Return (X, Y) of the center of cell containing provided text 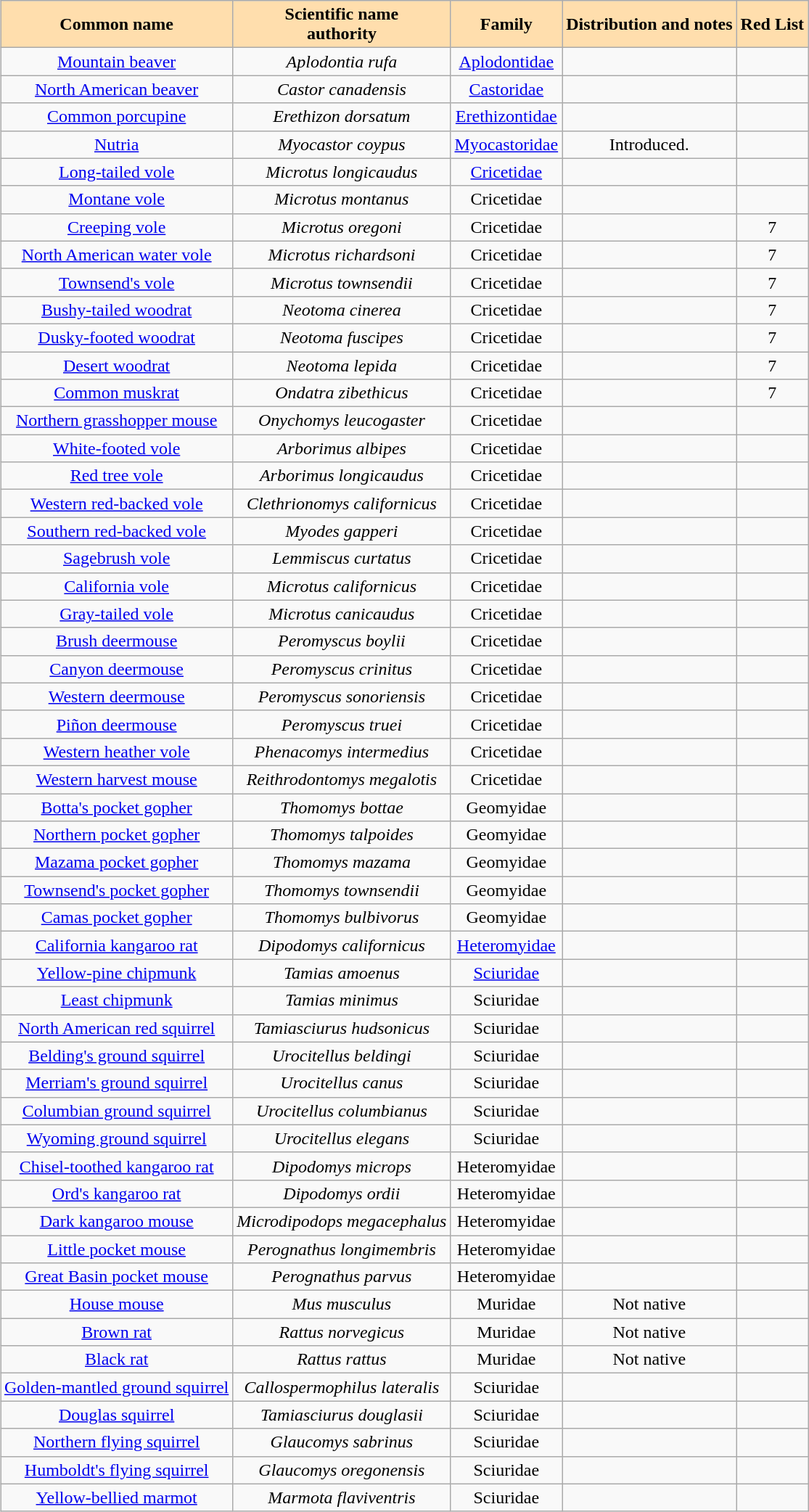
Canyon deermouse (116, 669)
Least chipmunk (116, 1001)
Myocastor coypus (342, 144)
Sagebrush vole (116, 559)
Mountain beaver (116, 62)
Common muskrat (116, 393)
Reithrodontomys megalotis (342, 779)
Peromyscus truei (342, 724)
Tamias minimus (342, 1001)
Urocitellus elegans (342, 1138)
Lemmiscus curtatus (342, 559)
Columbian ground squirrel (116, 1111)
Golden-mantled ground squirrel (116, 1387)
Northern pocket gopher (116, 835)
Mus musculus (342, 1304)
Thomomys bottae (342, 808)
Microtus californicus (342, 586)
Microtus canicaudus (342, 614)
Perognathus longimembris (342, 1249)
Clethrionomys californicus (342, 504)
Desert woodrat (116, 365)
Long-tailed vole (116, 172)
Dipodomys ordii (342, 1193)
Tamiasciurus hudsonicus (342, 1028)
Microtus oregoni (342, 227)
Red tree vole (116, 476)
Townsend's vole (116, 282)
Nutria (116, 144)
Thomomys bulbivorus (342, 918)
Glaucomys oregonensis (342, 1470)
Thomomys talpoides (342, 835)
Piñon deermouse (116, 724)
Onychomys leucogaster (342, 421)
Erethizontidae (506, 117)
Peromyscus boylii (342, 641)
Western red-backed vole (116, 504)
Urocitellus columbianus (342, 1111)
Castor canadensis (342, 89)
Peromyscus crinitus (342, 669)
Brown rat (116, 1332)
Perognathus parvus (342, 1277)
Thomomys mazama (342, 863)
Tamiasciurus douglasii (342, 1415)
Common name (116, 25)
Black rat (116, 1360)
Northern flying squirrel (116, 1442)
North American beaver (116, 89)
Common porcupine (116, 117)
Dipodomys microps (342, 1166)
Great Basin pocket mouse (116, 1277)
Wyoming ground squirrel (116, 1138)
Aplodontidae (506, 62)
Mazama pocket gopher (116, 863)
Erethizon dorsatum (342, 117)
Rattus rattus (342, 1360)
Microtus richardsoni (342, 255)
Family (506, 25)
Rattus norvegicus (342, 1332)
Gray-tailed vole (116, 614)
Northern grasshopper mouse (116, 421)
Humboldt's flying squirrel (116, 1470)
Peromyscus sonoriensis (342, 697)
Ondatra zibethicus (342, 393)
White-footed vole (116, 448)
Urocitellus beldingi (342, 1056)
Western heather vole (116, 752)
Ord's kangaroo rat (116, 1193)
House mouse (116, 1304)
Douglas squirrel (116, 1415)
Southern red-backed vole (116, 531)
Microtus montanus (342, 200)
Little pocket mouse (116, 1249)
Myodes gapperi (342, 531)
California kangaroo rat (116, 945)
Yellow-pine chipmunk (116, 973)
Urocitellus canus (342, 1083)
Neotoma cinerea (342, 310)
Creeping vole (116, 227)
Neotoma fuscipes (342, 337)
Camas pocket gopher (116, 918)
Castoridae (506, 89)
Bushy-tailed woodrat (116, 310)
Yellow-bellied marmot (116, 1497)
Merriam's ground squirrel (116, 1083)
Red List (772, 25)
Aplodontia rufa (342, 62)
Microtus townsendii (342, 282)
Marmota flaviventris (342, 1497)
Microtus longicaudus (342, 172)
Dark kangaroo mouse (116, 1221)
North American water vole (116, 255)
North American red squirrel (116, 1028)
Introduced. (649, 144)
Western harvest mouse (116, 779)
Scientific nameauthority (342, 25)
Arborimus longicaudus (342, 476)
Glaucomys sabrinus (342, 1442)
Brush deermouse (116, 641)
Belding's ground squirrel (116, 1056)
Dipodomys californicus (342, 945)
Myocastoridae (506, 144)
Western deermouse (116, 697)
Neotoma lepida (342, 365)
Chisel-toothed kangaroo rat (116, 1166)
Montane vole (116, 200)
California vole (116, 586)
Distribution and notes (649, 25)
Thomomys townsendii (342, 890)
Microdipodops megacephalus (342, 1221)
Arborimus albipes (342, 448)
Tamias amoenus (342, 973)
Botta's pocket gopher (116, 808)
Phenacomys intermedius (342, 752)
Dusky-footed woodrat (116, 337)
Townsend's pocket gopher (116, 890)
Callospermophilus lateralis (342, 1387)
